Locate the cell with the specified text and output its (x, y) center coordinate. 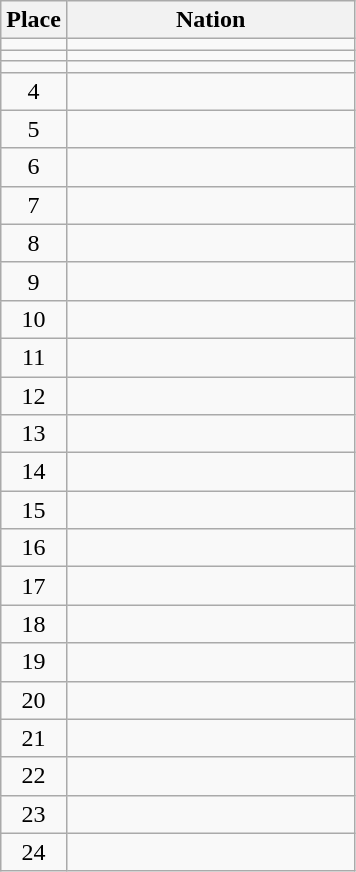
16 (34, 548)
11 (34, 357)
12 (34, 395)
18 (34, 624)
14 (34, 472)
8 (34, 243)
17 (34, 586)
21 (34, 738)
10 (34, 319)
19 (34, 662)
22 (34, 776)
6 (34, 167)
Place (34, 20)
9 (34, 281)
5 (34, 129)
4 (34, 91)
24 (34, 852)
13 (34, 434)
20 (34, 700)
15 (34, 510)
7 (34, 205)
23 (34, 814)
Nation (210, 20)
